Detect which cell encompasses the target text, then output its [X, Y] center coordinate. 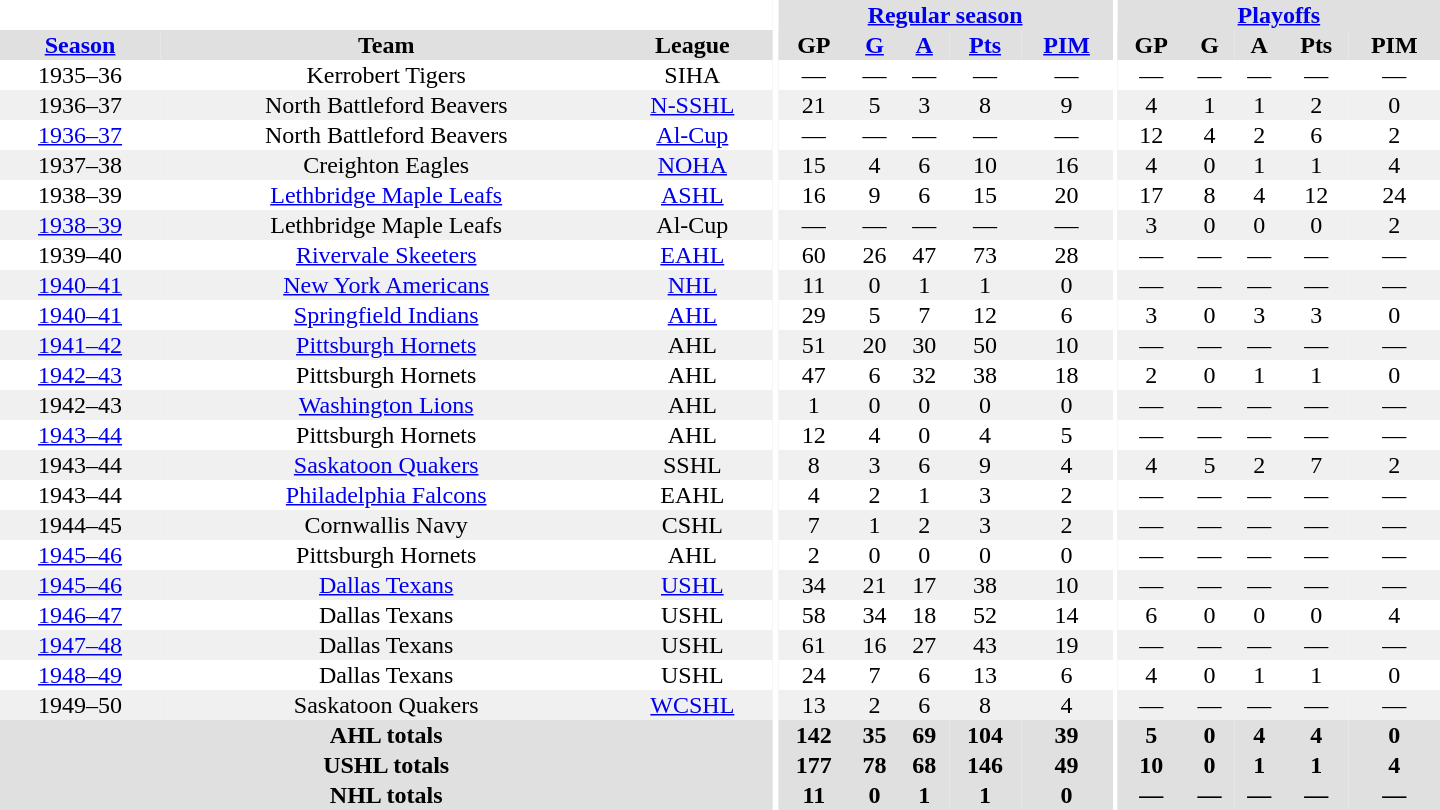
NHL [692, 285]
1949–50 [80, 705]
61 [814, 645]
Season [80, 45]
ASHL [692, 195]
New York Americans [386, 285]
52 [985, 615]
Playoffs [1279, 15]
Creighton Eagles [386, 165]
SSHL [692, 465]
1948–49 [80, 675]
49 [1066, 765]
Team [386, 45]
AHL totals [386, 735]
Philadelphia Falcons [386, 495]
Cornwallis Navy [386, 525]
142 [814, 735]
1941–42 [80, 345]
146 [985, 765]
1947–48 [80, 645]
WCSHL [692, 705]
Springfield Indians [386, 315]
58 [814, 615]
Washington Lions [386, 405]
43 [985, 645]
69 [924, 735]
SIHA [692, 75]
26 [875, 255]
177 [814, 765]
39 [1066, 735]
28 [1066, 255]
Regular season [945, 15]
68 [924, 765]
60 [814, 255]
N-SSHL [692, 105]
1937–38 [80, 165]
30 [924, 345]
19 [1066, 645]
1939–40 [80, 255]
51 [814, 345]
73 [985, 255]
NOHA [692, 165]
104 [985, 735]
Kerrobert Tigers [386, 75]
CSHL [692, 525]
50 [985, 345]
27 [924, 645]
USHL totals [386, 765]
32 [924, 375]
14 [1066, 615]
Rivervale Skeeters [386, 255]
1946–47 [80, 615]
1944–45 [80, 525]
29 [814, 315]
League [692, 45]
1935–36 [80, 75]
NHL totals [386, 795]
35 [875, 735]
78 [875, 765]
